From the cell containing the given text, extract its center point as (X, Y) coordinate. 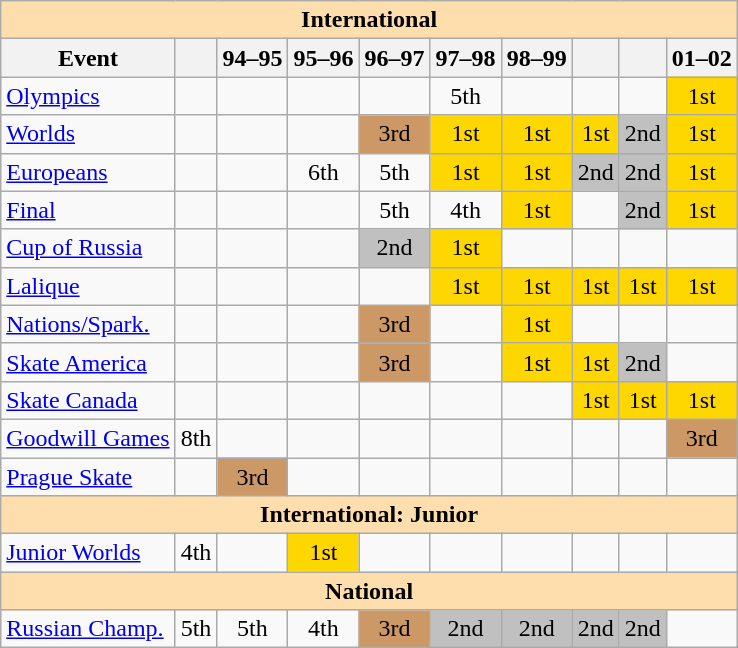
Final (88, 210)
Skate Canada (88, 400)
96–97 (394, 58)
Europeans (88, 172)
National (370, 591)
Junior Worlds (88, 553)
Goodwill Games (88, 438)
Russian Champ. (88, 629)
97–98 (466, 58)
Lalique (88, 286)
Skate America (88, 362)
94–95 (252, 58)
95–96 (324, 58)
Worlds (88, 134)
International: Junior (370, 515)
6th (324, 172)
Prague Skate (88, 477)
Event (88, 58)
Cup of Russia (88, 248)
01–02 (702, 58)
98–99 (536, 58)
Olympics (88, 96)
International (370, 20)
8th (196, 438)
Nations/Spark. (88, 324)
